Provide the [X, Y] coordinate of the cell's center where the given text is located.  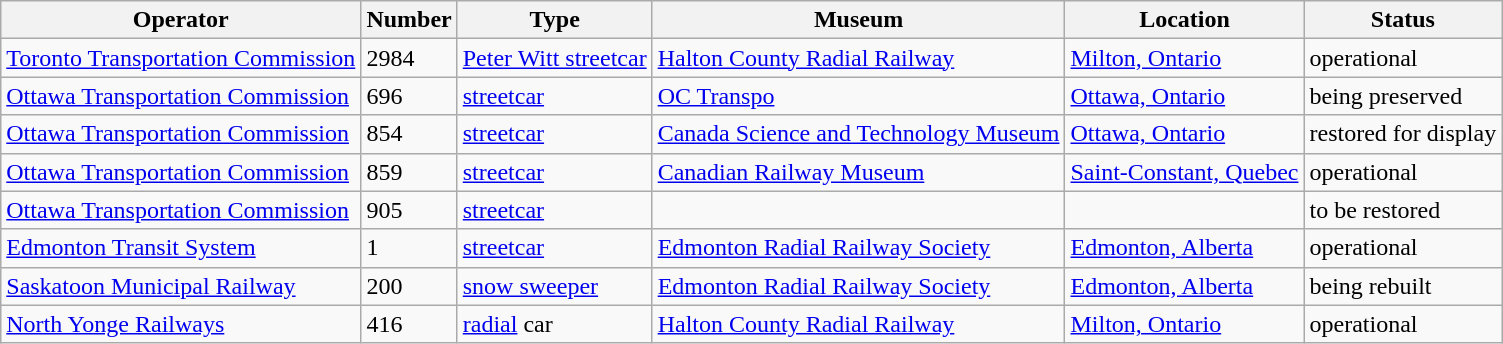
being preserved [1403, 96]
North Yonge Railways [181, 324]
1 [409, 248]
Toronto Transportation Commission [181, 58]
Type [554, 20]
restored for display [1403, 134]
2984 [409, 58]
696 [409, 96]
Status [1403, 20]
905 [409, 210]
Peter Witt streetcar [554, 58]
radial car [554, 324]
snow sweeper [554, 286]
200 [409, 286]
OC Transpo [858, 96]
Operator [181, 20]
Location [1184, 20]
Museum [858, 20]
854 [409, 134]
being rebuilt [1403, 286]
Canadian Railway Museum [858, 172]
Saskatoon Municipal Railway [181, 286]
416 [409, 324]
859 [409, 172]
Edmonton Transit System [181, 248]
to be restored [1403, 210]
Saint-Constant, Quebec [1184, 172]
Number [409, 20]
Canada Science and Technology Museum [858, 134]
